Find where the given text appears and provide that cell's center as (X, Y) coordinate. 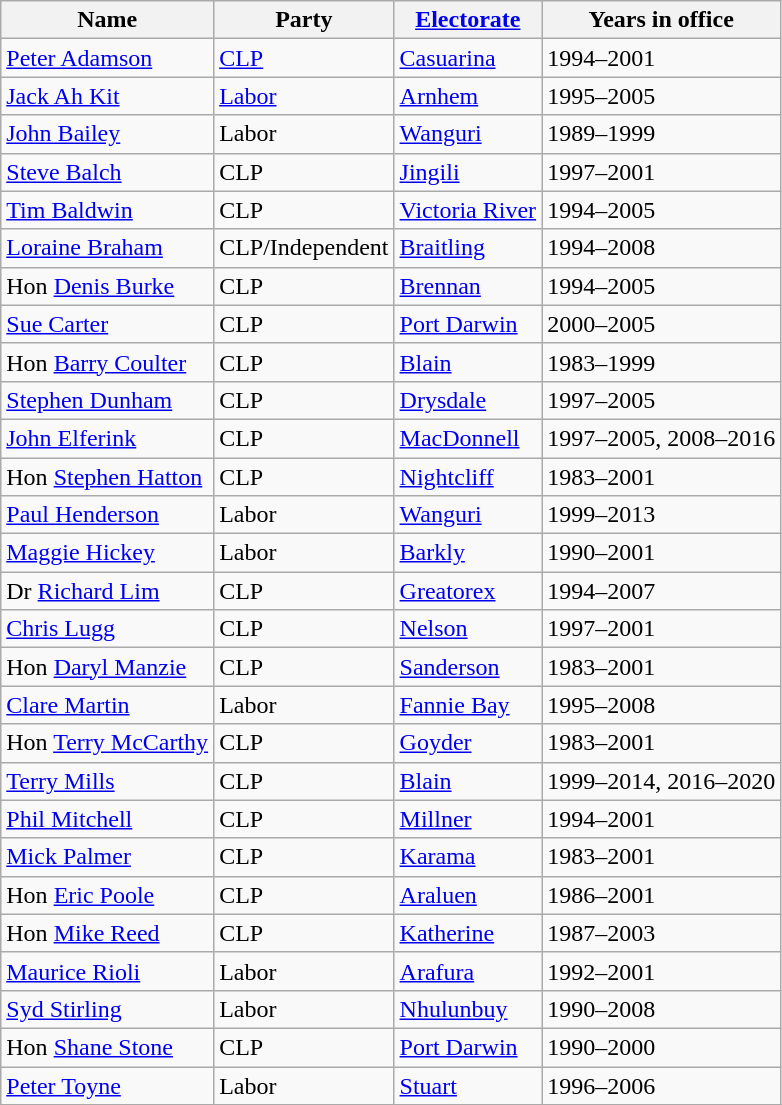
Maurice Rioli (108, 971)
MacDonnell (468, 438)
1994–2008 (662, 248)
1997–2005, 2008–2016 (662, 438)
Nightcliff (468, 477)
1997–2005 (662, 400)
Araluen (468, 895)
Sanderson (468, 667)
Syd Stirling (108, 1009)
Arafura (468, 971)
Greatorex (468, 591)
Brennan (468, 286)
1990–2000 (662, 1047)
Nhulunbuy (468, 1009)
Name (108, 20)
1986–2001 (662, 895)
Phil Mitchell (108, 819)
1990–2008 (662, 1009)
Steve Balch (108, 172)
John Elferink (108, 438)
2000–2005 (662, 324)
Peter Toyne (108, 1085)
Maggie Hickey (108, 553)
Katherine (468, 933)
CLP/Independent (304, 248)
Jingili (468, 172)
Casuarina (468, 58)
Millner (468, 819)
Peter Adamson (108, 58)
1999–2014, 2016–2020 (662, 781)
Mick Palmer (108, 857)
1995–2008 (662, 705)
1992–2001 (662, 971)
Drysdale (468, 400)
Barkly (468, 553)
Stephen Dunham (108, 400)
Sue Carter (108, 324)
Hon Shane Stone (108, 1047)
Victoria River (468, 210)
Clare Martin (108, 705)
1994–2007 (662, 591)
1989–1999 (662, 134)
Tim Baldwin (108, 210)
Goyder (468, 743)
Chris Lugg (108, 629)
Fannie Bay (468, 705)
Hon Eric Poole (108, 895)
1999–2013 (662, 515)
1995–2005 (662, 96)
Hon Daryl Manzie (108, 667)
John Bailey (108, 134)
Karama (468, 857)
Hon Stephen Hatton (108, 477)
Stuart (468, 1085)
1983–1999 (662, 362)
Terry Mills (108, 781)
1996–2006 (662, 1085)
Hon Terry McCarthy (108, 743)
Dr Richard Lim (108, 591)
Jack Ah Kit (108, 96)
1990–2001 (662, 553)
Hon Denis Burke (108, 286)
Years in office (662, 20)
Paul Henderson (108, 515)
Electorate (468, 20)
Nelson (468, 629)
Party (304, 20)
1987–2003 (662, 933)
Hon Mike Reed (108, 933)
Arnhem (468, 96)
Braitling (468, 248)
Loraine Braham (108, 248)
Hon Barry Coulter (108, 362)
